For the text-containing cell, return its midpoint in [X, Y] coordinate format. 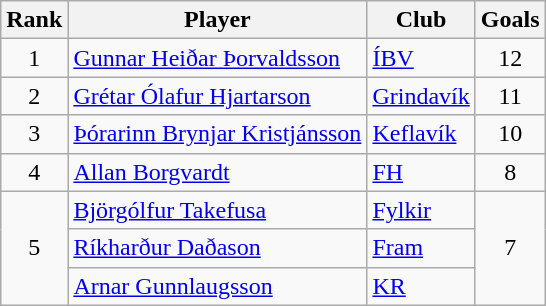
FH [421, 172]
Þórarinn Brynjar Kristjánsson [218, 134]
Grétar Ólafur Hjartarson [218, 96]
1 [34, 58]
Goals [510, 20]
Björgólfur Takefusa [218, 210]
KR [421, 286]
ÍBV [421, 58]
4 [34, 172]
3 [34, 134]
10 [510, 134]
8 [510, 172]
Player [218, 20]
Ríkharður Daðason [218, 248]
Gunnar Heiðar Þorvaldsson [218, 58]
Grindavík [421, 96]
Club [421, 20]
Fylkir [421, 210]
Keflavík [421, 134]
Rank [34, 20]
5 [34, 248]
Fram [421, 248]
12 [510, 58]
2 [34, 96]
11 [510, 96]
7 [510, 248]
Allan Borgvardt [218, 172]
Arnar Gunnlaugsson [218, 286]
